Identify which cell holds the provided text, then report its [X, Y] central coordinate. 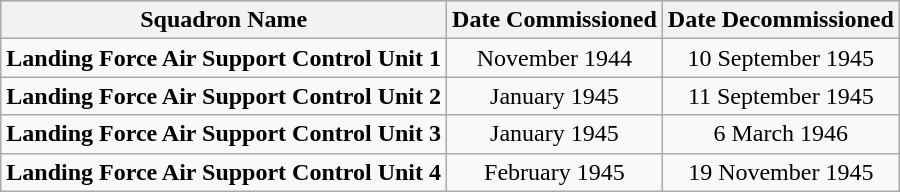
11 September 1945 [780, 96]
6 March 1946 [780, 134]
November 1944 [555, 58]
Date Decommissioned [780, 20]
Landing Force Air Support Control Unit 2 [224, 96]
Landing Force Air Support Control Unit 4 [224, 172]
19 November 1945 [780, 172]
10 September 1945 [780, 58]
Date Commissioned [555, 20]
Squadron Name [224, 20]
Landing Force Air Support Control Unit 1 [224, 58]
Landing Force Air Support Control Unit 3 [224, 134]
February 1945 [555, 172]
